Pinpoint the cell where the given text exists, returning its (X, Y) midpoint coordinate. 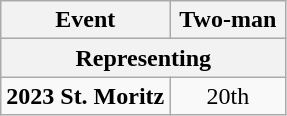
Two-man (228, 20)
20th (228, 96)
Event (86, 20)
Representing (144, 58)
2023 St. Moritz (86, 96)
